Return the [x, y] coordinate for the center point of the cell that contains the specified text.  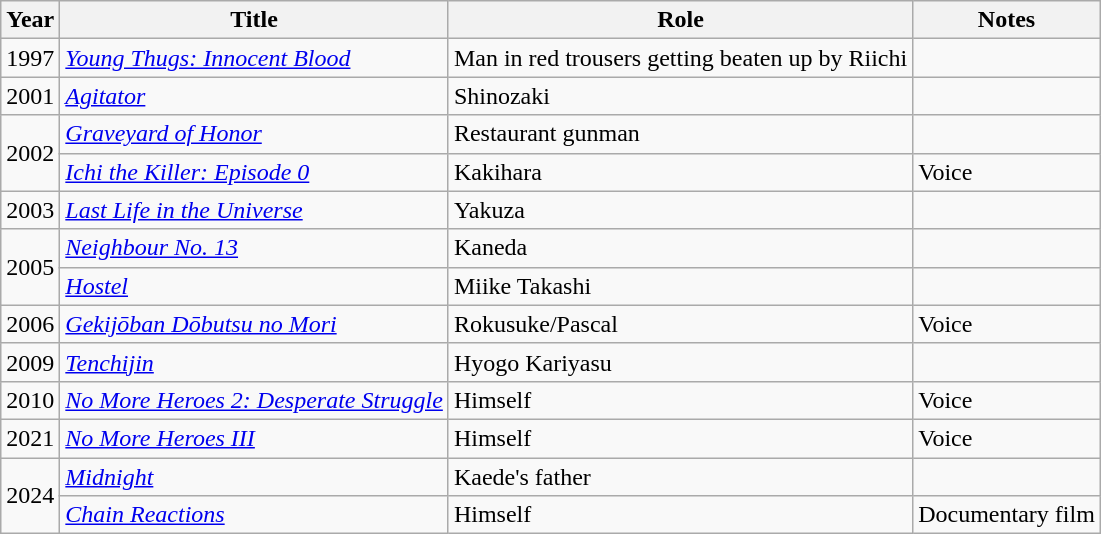
Kaede's father [680, 477]
Yakuza [680, 210]
Hyogo Kariyasu [680, 362]
2006 [30, 324]
1997 [30, 58]
Year [30, 20]
Notes [1007, 20]
Hostel [254, 286]
2009 [30, 362]
2005 [30, 267]
Man in red trousers getting beaten up by Riichi [680, 58]
2001 [30, 96]
2010 [30, 400]
Last Life in the Universe [254, 210]
Tenchijin [254, 362]
No More Heroes 2: Desperate Struggle [254, 400]
Midnight [254, 477]
2021 [30, 438]
Neighbour No. 13 [254, 248]
Graveyard of Honor [254, 134]
Shinozaki [680, 96]
Kaneda [680, 248]
Rokusuke/Pascal [680, 324]
2003 [30, 210]
Agitator [254, 96]
Title [254, 20]
2002 [30, 153]
Gekijōban Dōbutsu no Mori [254, 324]
No More Heroes III [254, 438]
Chain Reactions [254, 515]
Documentary film [1007, 515]
Miike Takashi [680, 286]
Role [680, 20]
Young Thugs: Innocent Blood [254, 58]
Ichi the Killer: Episode 0 [254, 172]
2024 [30, 496]
Kakihara [680, 172]
Restaurant gunman [680, 134]
